Provide the [x, y] coordinate of the cell's center where the given text is located.  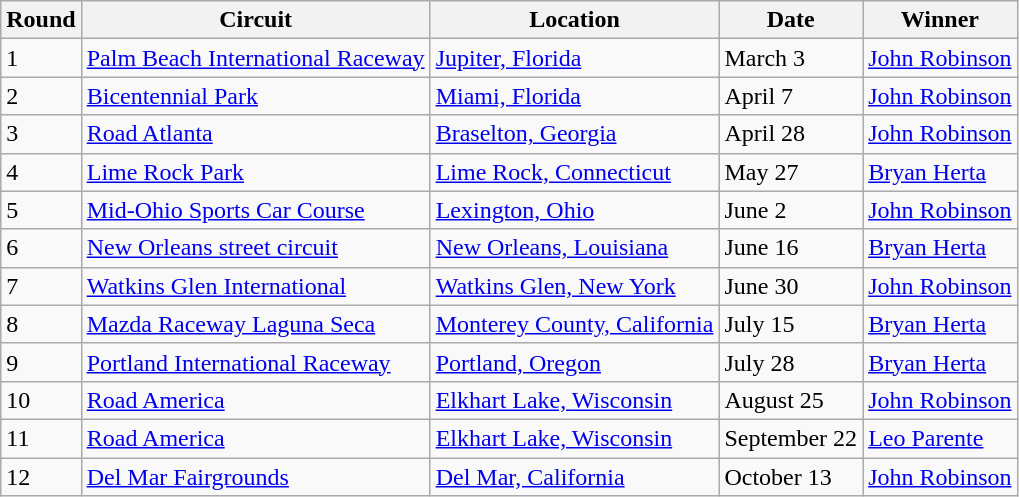
April 28 [791, 134]
4 [41, 172]
June 2 [791, 210]
Mazda Raceway Laguna Seca [256, 324]
September 22 [791, 438]
Road Atlanta [256, 134]
12 [41, 477]
May 27 [791, 172]
3 [41, 134]
8 [41, 324]
2 [41, 96]
Lime Rock, Connecticut [574, 172]
Del Mar, California [574, 477]
June 16 [791, 248]
11 [41, 438]
Portland, Oregon [574, 362]
Date [791, 20]
Palm Beach International Raceway [256, 58]
June 30 [791, 286]
Bicentennial Park [256, 96]
Lexington, Ohio [574, 210]
Del Mar Fairgrounds [256, 477]
March 3 [791, 58]
Round [41, 20]
Watkins Glen International [256, 286]
Jupiter, Florida [574, 58]
Lime Rock Park [256, 172]
July 15 [791, 324]
6 [41, 248]
Braselton, Georgia [574, 134]
Mid-Ohio Sports Car Course [256, 210]
Portland International Raceway [256, 362]
Monterey County, California [574, 324]
Miami, Florida [574, 96]
April 7 [791, 96]
Watkins Glen, New York [574, 286]
July 28 [791, 362]
1 [41, 58]
10 [41, 400]
Circuit [256, 20]
5 [41, 210]
August 25 [791, 400]
Winner [940, 20]
7 [41, 286]
9 [41, 362]
Leo Parente [940, 438]
New Orleans, Louisiana [574, 248]
October 13 [791, 477]
Location [574, 20]
New Orleans street circuit [256, 248]
